Capture the cell that displays the provided text and extract its (X, Y) central coordinate. 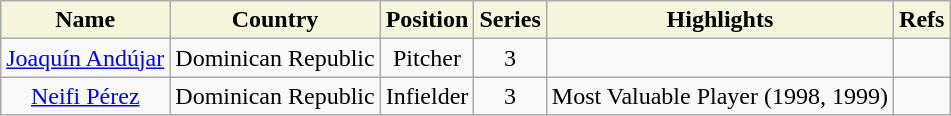
Name (86, 20)
Refs (922, 20)
Infielder (427, 96)
Position (427, 20)
Highlights (720, 20)
Series (510, 20)
Most Valuable Player (1998, 1999) (720, 96)
Pitcher (427, 58)
Country (275, 20)
Joaquín Andújar (86, 58)
Neifi Pérez (86, 96)
